Extract the (X, Y) coordinate from the center of the cell holding the provided text.  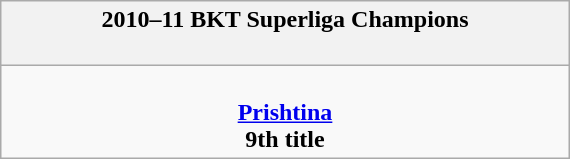
Prishtina9th title (284, 112)
2010–11 BKT Superliga Champions (284, 34)
